Return the [x, y] coordinate for the center point of the cell that contains the specified text.  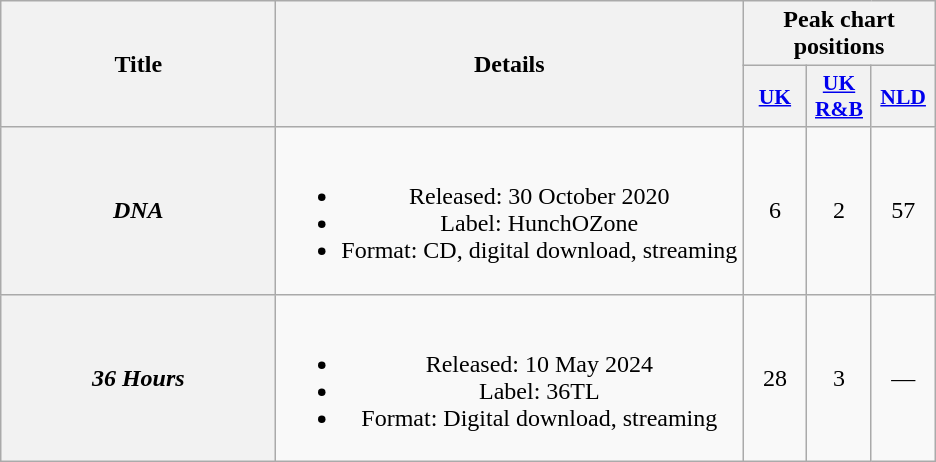
Released: 30 October 2020Label: HunchOZoneFormat: CD, digital download, streaming [510, 210]
6 [775, 210]
Title [138, 64]
UK R&B [839, 96]
DNA [138, 210]
Peak chart positions [839, 34]
UK [775, 96]
Released: 10 May 2024Label: 36TLFormat: Digital download, streaming [510, 378]
36 Hours [138, 378]
28 [775, 378]
NLD [903, 96]
2 [839, 210]
57 [903, 210]
Details [510, 64]
3 [839, 378]
— [903, 378]
